Return the [X, Y] coordinate for the center point of the cell that contains the specified text.  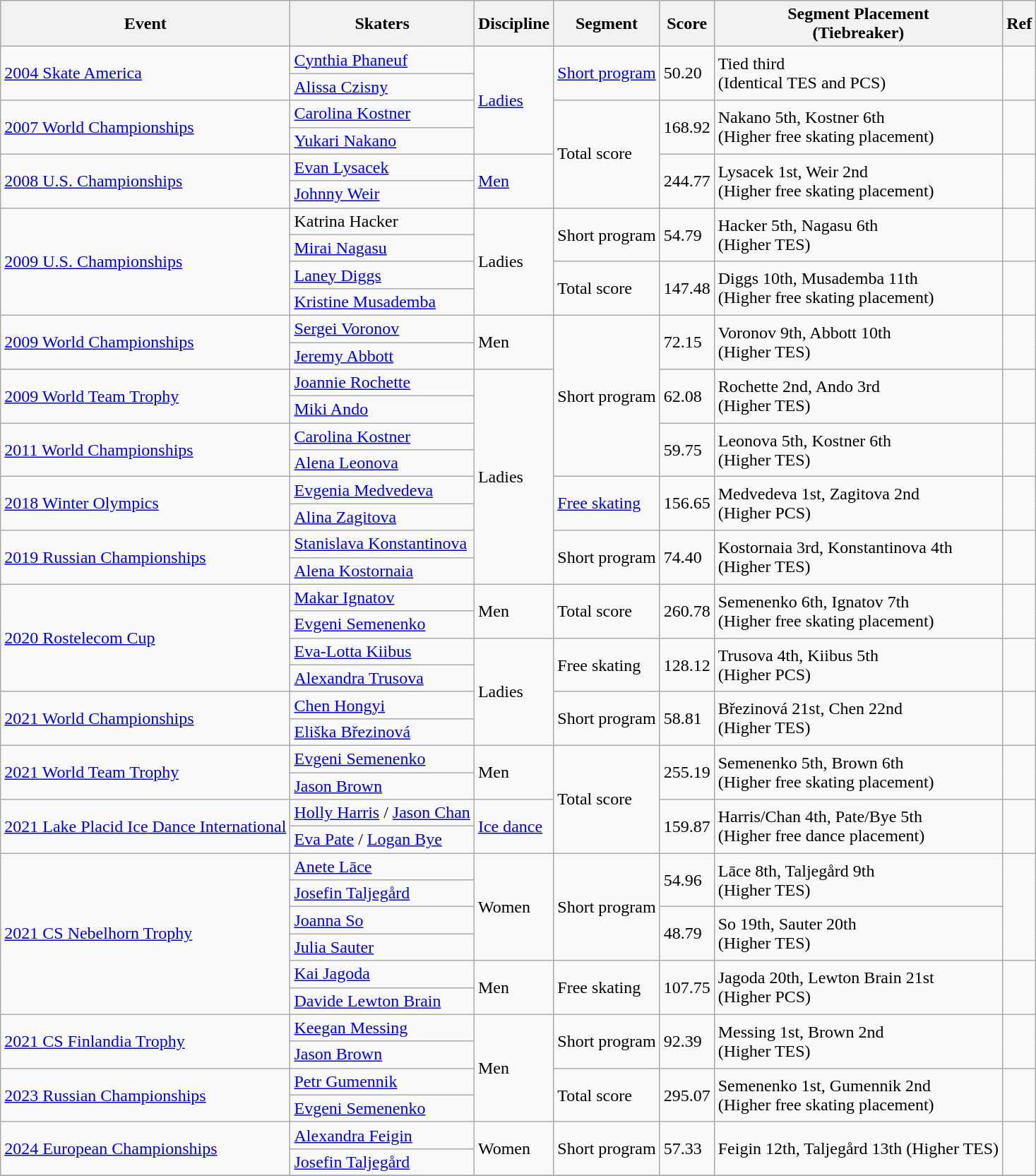
Alissa Czisny [382, 87]
Event [145, 24]
2019 Russian Championships [145, 557]
Alexandra Feigin [382, 1135]
Miki Ando [382, 410]
2009 World Team Trophy [145, 396]
147.48 [686, 288]
Semenenko 6th, Ignatov 7th(Higher free skating placement) [858, 611]
Rochette 2nd, Ando 3rd(Higher TES) [858, 396]
62.08 [686, 396]
Medvedeva 1st, Zagitova 2nd(Higher PCS) [858, 504]
Evgenia Medvedeva [382, 490]
Cynthia Phaneuf [382, 60]
107.75 [686, 987]
255.19 [686, 772]
Jagoda 20th, Lewton Brain 21st(Higher PCS) [858, 987]
57.33 [686, 1148]
Alexandra Trusova [382, 678]
Leonova 5th, Kostner 6th(Higher TES) [858, 450]
48.79 [686, 934]
Nakano 5th, Kostner 6th(Higher free skating placement) [858, 127]
2009 World Championships [145, 342]
Chen Hongyi [382, 705]
Jeremy Abbott [382, 355]
Messing 1st, Brown 2nd(Higher TES) [858, 1041]
Alina Zagitova [382, 517]
Joanna So [382, 920]
2007 World Championships [145, 127]
Evan Lysacek [382, 167]
244.77 [686, 181]
Diggs 10th, Musademba 11th(Higher free skating placement) [858, 288]
59.75 [686, 450]
Eliška Březinová [382, 732]
Discipline [513, 24]
Voronov 9th, Abbott 10th(Higher TES) [858, 342]
54.96 [686, 880]
2021 Lake Placid Ice Dance International [145, 826]
Ref [1020, 24]
2021 World Championships [145, 718]
Ice dance [513, 826]
2021 World Team Trophy [145, 772]
2018 Winter Olympics [145, 504]
2004 Skate America [145, 73]
Joannie Rochette [382, 383]
72.15 [686, 342]
Feigin 12th, Taljegård 13th (Higher TES) [858, 1148]
58.81 [686, 718]
Mirai Nagasu [382, 248]
Johnny Weir [382, 194]
2021 CS Nebelhorn Trophy [145, 934]
2011 World Championships [145, 450]
Hacker 5th, Nagasu 6th(Higher TES) [858, 234]
Petr Gumennik [382, 1081]
2021 CS Finlandia Trophy [145, 1041]
168.92 [686, 127]
Kai Jagoda [382, 974]
Skaters [382, 24]
Trusova 4th, Kiibus 5th(Higher PCS) [858, 665]
Score [686, 24]
Lāce 8th, Taljegård 9th(Higher TES) [858, 880]
50.20 [686, 73]
260.78 [686, 611]
156.65 [686, 504]
2008 U.S. Championships [145, 181]
Semenenko 5th, Brown 6th(Higher free skating placement) [858, 772]
54.79 [686, 234]
2024 European Championships [145, 1148]
2020 Rostelecom Cup [145, 638]
Kostornaia 3rd, Konstantinova 4th(Higher TES) [858, 557]
128.12 [686, 665]
Holly Harris / Jason Chan [382, 813]
Eva Pate / Logan Bye [382, 840]
Keegan Messing [382, 1028]
Segment Placement(Tiebreaker) [858, 24]
159.87 [686, 826]
Yukari Nakano [382, 141]
Harris/Chan 4th, Pate/Bye 5th(Higher free dance placement) [858, 826]
Julia Sauter [382, 947]
So 19th, Sauter 20th(Higher TES) [858, 934]
Lysacek 1st, Weir 2nd(Higher free skating placement) [858, 181]
2023 Russian Championships [145, 1095]
Tied third (Identical TES and PCS) [858, 73]
Semenenko 1st, Gumennik 2nd(Higher free skating placement) [858, 1095]
Makar Ignatov [382, 598]
Alena Leonova [382, 463]
2009 U.S. Championships [145, 261]
Alena Kostornaia [382, 571]
Březinová 21st, Chen 22nd(Higher TES) [858, 718]
Kristine Musademba [382, 302]
295.07 [686, 1095]
74.40 [686, 557]
Davide Lewton Brain [382, 1001]
Stanislava Konstantinova [382, 544]
Katrina Hacker [382, 221]
Sergei Voronov [382, 328]
92.39 [686, 1041]
Segment [607, 24]
Laney Diggs [382, 275]
Anete Lāce [382, 867]
Eva-Lotta Kiibus [382, 651]
